Search for the cell housing the specified text and yield its (x, y) center coordinate. 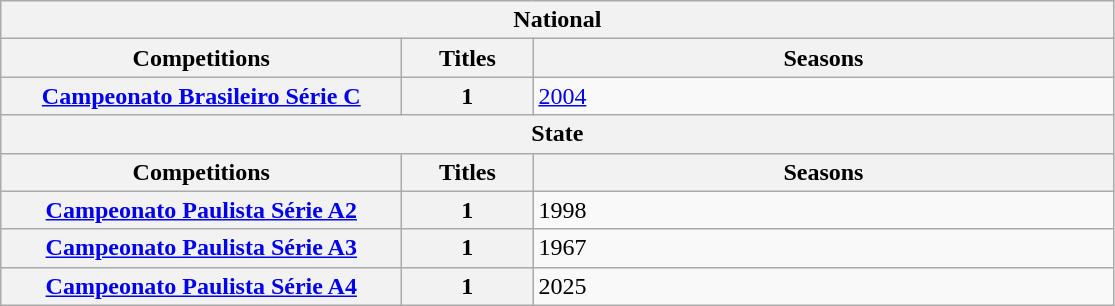
2025 (824, 286)
2004 (824, 96)
1967 (824, 248)
Campeonato Paulista Série A2 (202, 210)
Campeonato Paulista Série A4 (202, 286)
Campeonato Paulista Série A3 (202, 248)
National (558, 20)
State (558, 134)
Campeonato Brasileiro Série C (202, 96)
1998 (824, 210)
